Identify which cell holds the provided text, then report its (X, Y) central coordinate. 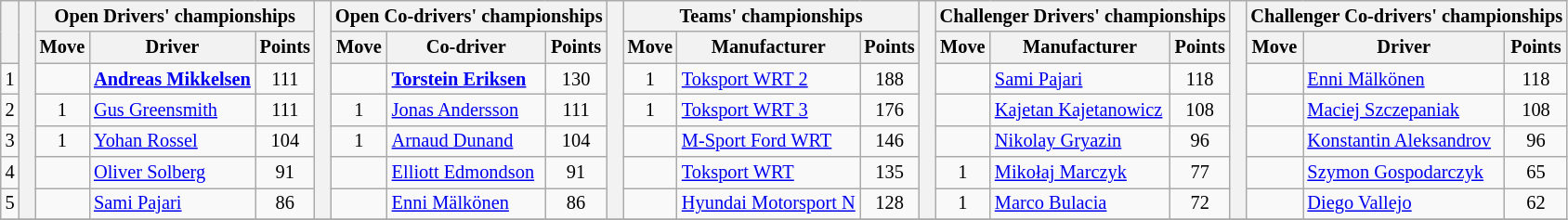
Teams' championships (771, 16)
Maciej Szczepaniak (1405, 110)
Elliott Edmondson (466, 173)
Hyundai Motorsport N (769, 203)
Szymon Gospodarczyk (1405, 173)
Yohan Rossel (173, 141)
Arnaud Dunand (466, 141)
135 (890, 173)
Konstantin Aleksandrov (1405, 141)
65 (1536, 173)
Kajetan Kajetanowicz (1079, 110)
Torstein Eriksen (466, 79)
130 (576, 79)
Open Drivers' championships (175, 16)
Open Co-drivers' championships (468, 16)
Jonas Andersson (466, 110)
Mikołaj Marczyk (1079, 173)
3 (10, 141)
Oliver Solberg (173, 173)
Gus Greensmith (173, 110)
5 (10, 203)
72 (1200, 203)
2 (10, 110)
62 (1536, 203)
Toksport WRT 3 (769, 110)
Challenger Drivers' championships (1083, 16)
M-Sport Ford WRT (769, 141)
Andreas Mikkelsen (173, 79)
128 (890, 203)
Challenger Co-drivers' championships (1406, 16)
Nikolay Gryazin (1079, 141)
Toksport WRT (769, 173)
Co-driver (466, 47)
4 (10, 173)
176 (890, 110)
Diego Vallejo (1405, 203)
Toksport WRT 2 (769, 79)
Marco Bulacia (1079, 203)
188 (890, 79)
146 (890, 141)
77 (1200, 173)
